Search for the cell housing the specified text and yield its [x, y] center coordinate. 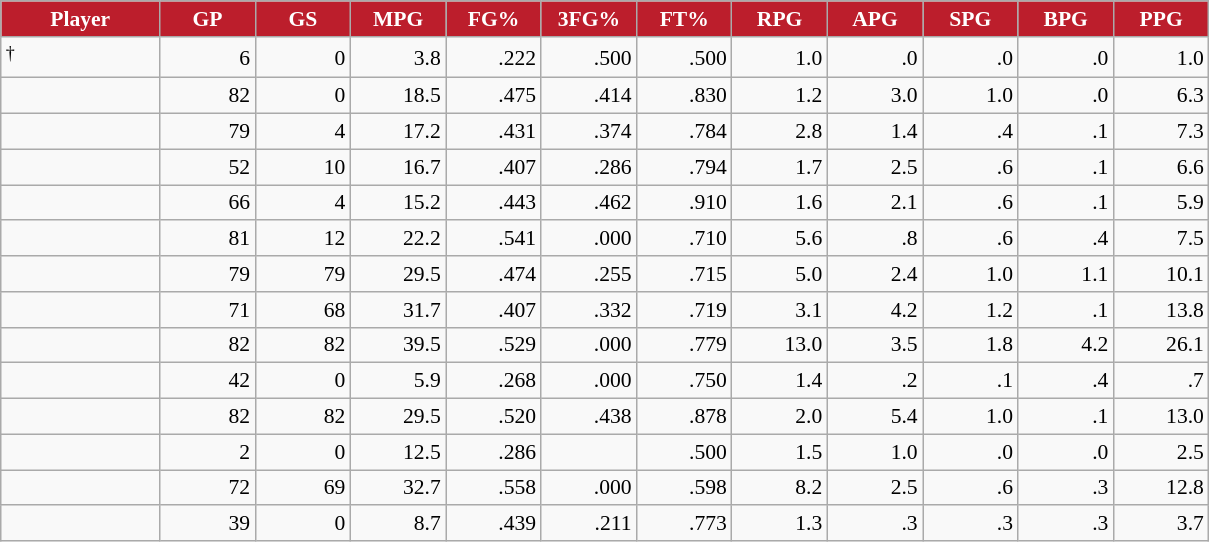
71 [208, 310]
† [80, 58]
.715 [684, 274]
.750 [684, 381]
3.7 [1161, 524]
10.1 [1161, 274]
26.1 [1161, 345]
1.1 [1066, 274]
1.5 [780, 452]
.475 [494, 96]
6 [208, 58]
.268 [494, 381]
12 [302, 239]
6.6 [1161, 167]
7.3 [1161, 132]
.374 [588, 132]
.598 [684, 488]
12.8 [1161, 488]
39 [208, 524]
.529 [494, 345]
3.8 [398, 58]
3FG% [588, 19]
.222 [494, 58]
6.3 [1161, 96]
13.8 [1161, 310]
1.8 [970, 345]
12.5 [398, 452]
.7 [1161, 381]
RPG [780, 19]
1.6 [780, 203]
.255 [588, 274]
FT% [684, 19]
GS [302, 19]
39.5 [398, 345]
66 [208, 203]
.773 [684, 524]
16.7 [398, 167]
2.0 [780, 417]
10 [302, 167]
.462 [588, 203]
.878 [684, 417]
.710 [684, 239]
5.6 [780, 239]
17.2 [398, 132]
GP [208, 19]
52 [208, 167]
MPG [398, 19]
.431 [494, 132]
.414 [588, 96]
68 [302, 310]
.2 [874, 381]
APG [874, 19]
3.0 [874, 96]
PPG [1161, 19]
.830 [684, 96]
.8 [874, 239]
.332 [588, 310]
.719 [684, 310]
.794 [684, 167]
72 [208, 488]
2 [208, 452]
Player [80, 19]
22.2 [398, 239]
SPG [970, 19]
5.4 [874, 417]
8.7 [398, 524]
.779 [684, 345]
.784 [684, 132]
5.0 [780, 274]
.558 [494, 488]
3.1 [780, 310]
31.7 [398, 310]
.438 [588, 417]
2.1 [874, 203]
3.5 [874, 345]
BPG [1066, 19]
2.8 [780, 132]
15.2 [398, 203]
.439 [494, 524]
7.5 [1161, 239]
81 [208, 239]
69 [302, 488]
.443 [494, 203]
.541 [494, 239]
2.4 [874, 274]
.211 [588, 524]
32.7 [398, 488]
18.5 [398, 96]
.910 [684, 203]
42 [208, 381]
FG% [494, 19]
1.7 [780, 167]
.474 [494, 274]
.520 [494, 417]
1.3 [780, 524]
8.2 [780, 488]
